For the text-containing cell, return its midpoint in [x, y] coordinate format. 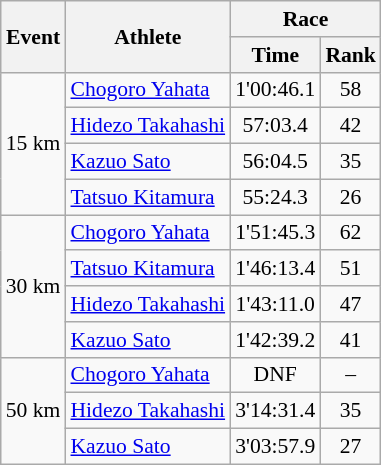
3'03:57.9 [275, 447]
58 [350, 90]
56:04.5 [275, 162]
Athlete [148, 36]
51 [350, 269]
50 km [34, 410]
1'46:13.4 [275, 269]
1'00:46.1 [275, 90]
Event [34, 36]
41 [350, 340]
42 [350, 126]
Time [275, 55]
27 [350, 447]
1'42:39.2 [275, 340]
1'51:45.3 [275, 233]
DNF [275, 375]
26 [350, 197]
55:24.3 [275, 197]
– [350, 375]
Race [306, 19]
15 km [34, 143]
62 [350, 233]
3'14:31.4 [275, 411]
1'43:11.0 [275, 304]
Rank [350, 55]
30 km [34, 286]
47 [350, 304]
57:03.4 [275, 126]
